Locate the cell with the specified text and output its (x, y) center coordinate. 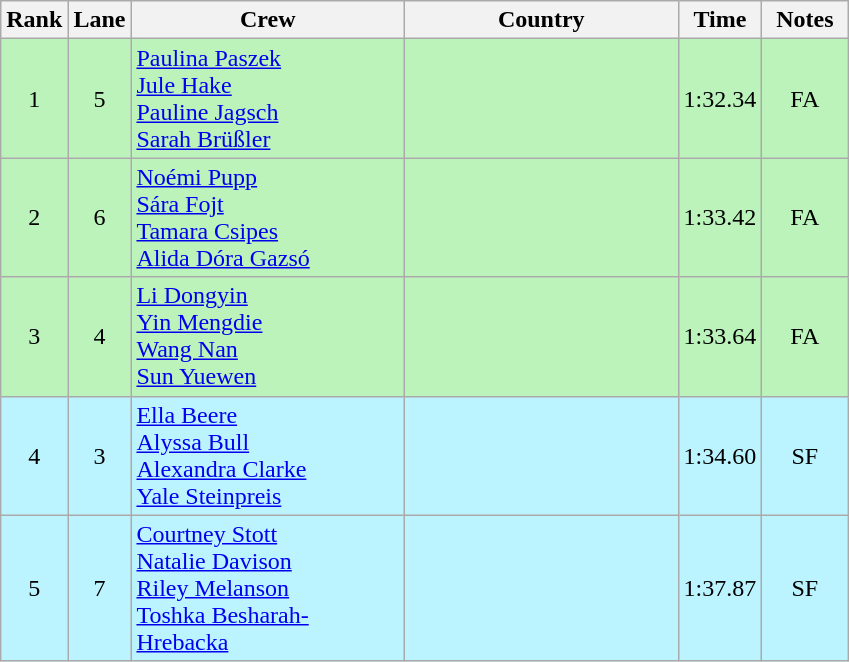
6 (100, 218)
2 (34, 218)
1 (34, 98)
Crew (268, 20)
Notes (805, 20)
Paulina PaszekJule HakePauline JagschSarah Brüßler (268, 98)
Country (541, 20)
Lane (100, 20)
1:33.42 (720, 218)
Time (720, 20)
1:34.60 (720, 456)
1:33.64 (720, 336)
7 (100, 588)
1:37.87 (720, 588)
1:32.34 (720, 98)
Ella BeereAlyssa BullAlexandra ClarkeYale Steinpreis (268, 456)
Courtney StottNatalie DavisonRiley MelansonToshka Besharah-Hrebacka (268, 588)
Noémi PuppSára FojtTamara CsipesAlida Dóra Gazsó (268, 218)
Rank (34, 20)
Li DongyinYin MengdieWang NanSun Yuewen (268, 336)
